Capture the cell that displays the provided text and extract its [X, Y] central coordinate. 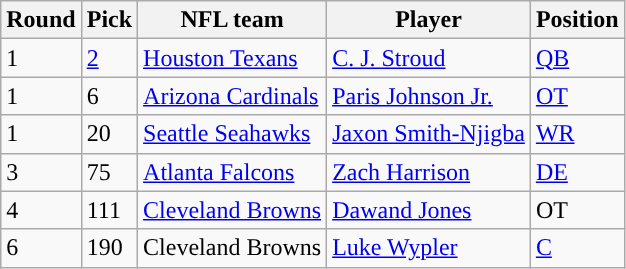
C. J. Stroud [429, 58]
Player [429, 20]
4 [41, 210]
111 [109, 210]
Luke Wypler [429, 248]
190 [109, 248]
2 [109, 58]
Atlanta Falcons [232, 172]
Position [577, 20]
QB [577, 58]
Paris Johnson Jr. [429, 96]
Houston Texans [232, 58]
Arizona Cardinals [232, 96]
Pick [109, 20]
Zach Harrison [429, 172]
Jaxon Smith-Njigba [429, 134]
NFL team [232, 20]
WR [577, 134]
C [577, 248]
Round [41, 20]
Seattle Seahawks [232, 134]
Dawand Jones [429, 210]
DE [577, 172]
20 [109, 134]
3 [41, 172]
75 [109, 172]
